Locate the cell with the specified text and output its (x, y) center coordinate. 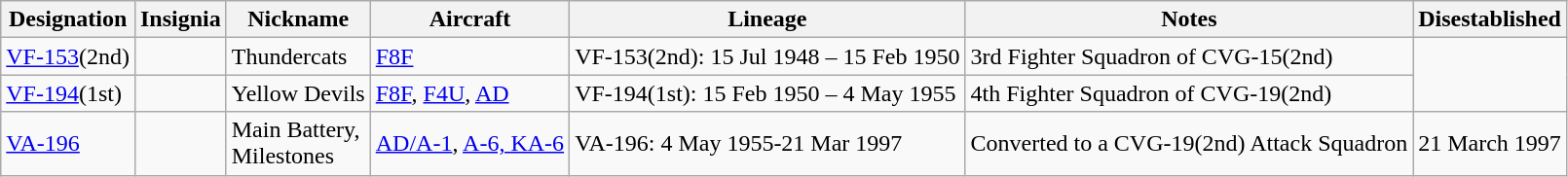
Main Battery,Milestones (298, 144)
Yellow Devils (298, 93)
Insignia (180, 19)
Thundercats (298, 56)
F8F, F4U, AD (469, 93)
VF-153(2nd): 15 Jul 1948 – 15 Feb 1950 (767, 56)
VF-194(1st) (68, 93)
Converted to a CVG-19(2nd) Attack Squadron (1189, 144)
VA-196 (68, 144)
4th Fighter Squadron of CVG-19(2nd) (1189, 93)
AD/A-1, A-6, KA-6 (469, 144)
Designation (68, 19)
VA-196: 4 May 1955-21 Mar 1997 (767, 144)
3rd Fighter Squadron of CVG-15(2nd) (1189, 56)
Notes (1189, 19)
21 March 1997 (1490, 144)
F8F (469, 56)
Lineage (767, 19)
VF-194(1st): 15 Feb 1950 – 4 May 1955 (767, 93)
VF-153(2nd) (68, 56)
Aircraft (469, 19)
Disestablished (1490, 19)
Nickname (298, 19)
